Extract the [X, Y] coordinate from the center of the cell holding the provided text.  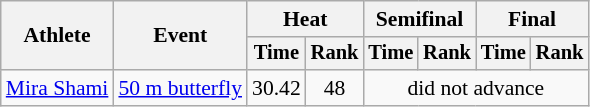
Event [180, 36]
50 m butterfly [180, 88]
Heat [305, 19]
Mira Shami [58, 88]
did not advance [476, 88]
30.42 [276, 88]
48 [335, 88]
Athlete [58, 36]
Final [532, 19]
Semifinal [419, 19]
